For the text-containing cell, return its midpoint in (X, Y) coordinate format. 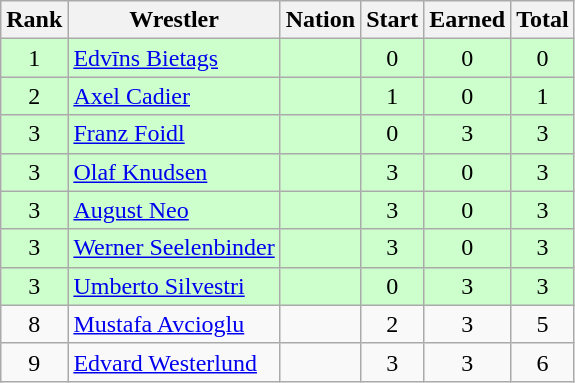
9 (34, 362)
6 (543, 362)
Franz Foidl (174, 134)
Edvard Westerlund (174, 362)
August Neo (174, 210)
Earned (468, 20)
Wrestler (174, 20)
Start (392, 20)
Nation (320, 20)
Umberto Silvestri (174, 286)
5 (543, 324)
Total (543, 20)
Olaf Knudsen (174, 172)
Rank (34, 20)
Axel Cadier (174, 96)
Edvīns Bietags (174, 58)
Werner Seelenbinder (174, 248)
8 (34, 324)
Mustafa Avcioglu (174, 324)
